Search for the cell housing the specified text and yield its (X, Y) center coordinate. 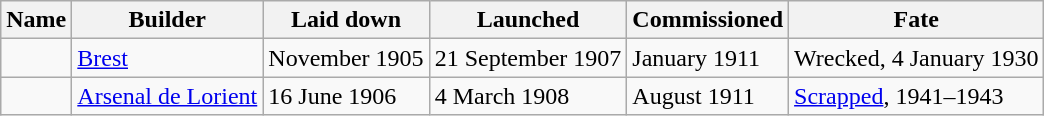
Wrecked, 4 January 1930 (916, 58)
August 1911 (708, 96)
Builder (168, 20)
Launched (528, 20)
Scrapped, 1941–1943 (916, 96)
21 September 1907 (528, 58)
Arsenal de Lorient (168, 96)
January 1911 (708, 58)
16 June 1906 (346, 96)
Name (36, 20)
4 March 1908 (528, 96)
Commissioned (708, 20)
Laid down (346, 20)
Fate (916, 20)
Brest (168, 58)
November 1905 (346, 58)
